Capture the cell that displays the provided text and extract its (x, y) central coordinate. 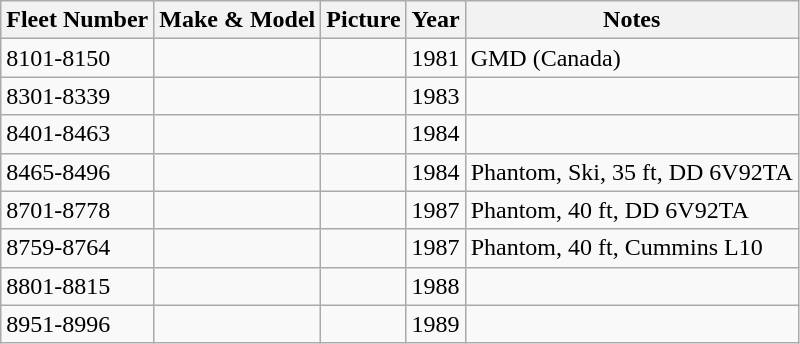
8465-8496 (78, 172)
8401-8463 (78, 134)
8101-8150 (78, 58)
Year (436, 20)
Phantom, Ski, 35 ft, DD 6V92TA (632, 172)
Phantom, 40 ft, DD 6V92TA (632, 210)
Make & Model (238, 20)
8701-8778 (78, 210)
Picture (364, 20)
GMD (Canada) (632, 58)
1983 (436, 96)
1988 (436, 286)
Phantom, 40 ft, Cummins L10 (632, 248)
8951-8996 (78, 324)
8301-8339 (78, 96)
1989 (436, 324)
8801-8815 (78, 286)
8759-8764 (78, 248)
Fleet Number (78, 20)
1981 (436, 58)
Notes (632, 20)
